Provide the (x, y) coordinate of the cell's center where the given text is located.  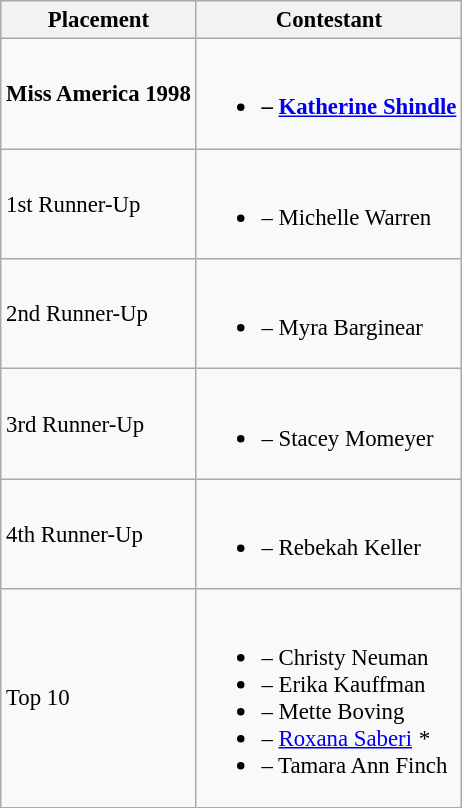
– Myra Barginear (329, 314)
3rd Runner-Up (98, 424)
– Rebekah Keller (329, 534)
4th Runner-Up (98, 534)
Top 10 (98, 698)
– Stacey Momeyer (329, 424)
Miss America 1998 (98, 94)
Contestant (329, 20)
Placement (98, 20)
2nd Runner-Up (98, 314)
– Michelle Warren (329, 204)
– Katherine Shindle (329, 94)
1st Runner-Up (98, 204)
– Christy Neuman – Erika Kauffman – Mette Boving – Roxana Saberi * – Tamara Ann Finch (329, 698)
